Provide the (x, y) coordinate of the cell's center where the given text is located.  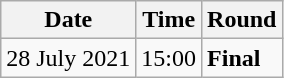
15:00 (169, 58)
Final (242, 58)
28 July 2021 (68, 58)
Time (169, 20)
Date (68, 20)
Round (242, 20)
